For the text-containing cell, return its midpoint in [x, y] coordinate format. 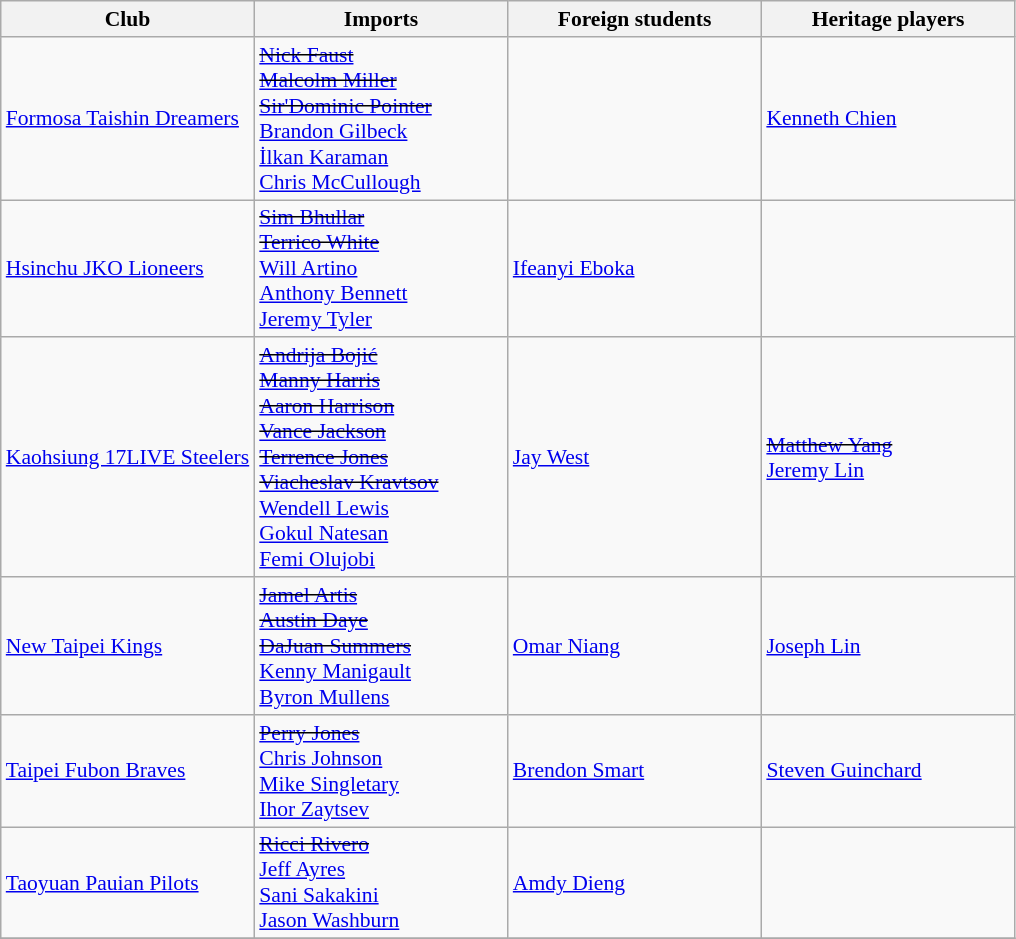
Heritage players [888, 19]
Jamel Artis Austin Daye DaJuan Summers Kenny Manigault Byron Mullens [381, 646]
Formosa Taishin Dreamers [128, 118]
Perry Jones Chris Johnson Mike Singletary Ihor Zaytsev [381, 771]
Club [128, 19]
Steven Guinchard [888, 771]
Nick Faust Malcolm Miller Sir'Dominic Pointer Brandon Gilbeck İlkan Karaman Chris McCullough [381, 118]
Kenneth Chien [888, 118]
Omar Niang [635, 646]
Imports [381, 19]
Hsinchu JKO Lioneers [128, 269]
Sim Bhullar Terrico White Will Artino Anthony Bennett Jeremy Tyler [381, 269]
Taipei Fubon Braves [128, 771]
New Taipei Kings [128, 646]
Foreign students [635, 19]
Taoyuan Pauian Pilots [128, 883]
Matthew Yang Jeremy Lin [888, 458]
Joseph Lin [888, 646]
Ricci Rivero Jeff Ayres Sani Sakakini Jason Washburn [381, 883]
Brendon Smart [635, 771]
Kaohsiung 17LIVE Steelers [128, 458]
Jay West [635, 458]
Andrija Bojić Manny Harris Aaron Harrison Vance Jackson Terrence Jones Viacheslav Kravtsov Wendell Lewis Gokul Natesan Femi Olujobi [381, 458]
Amdy Dieng [635, 883]
Ifeanyi Eboka [635, 269]
